Output the [x, y] coordinate of the center of the cell containing the given text.  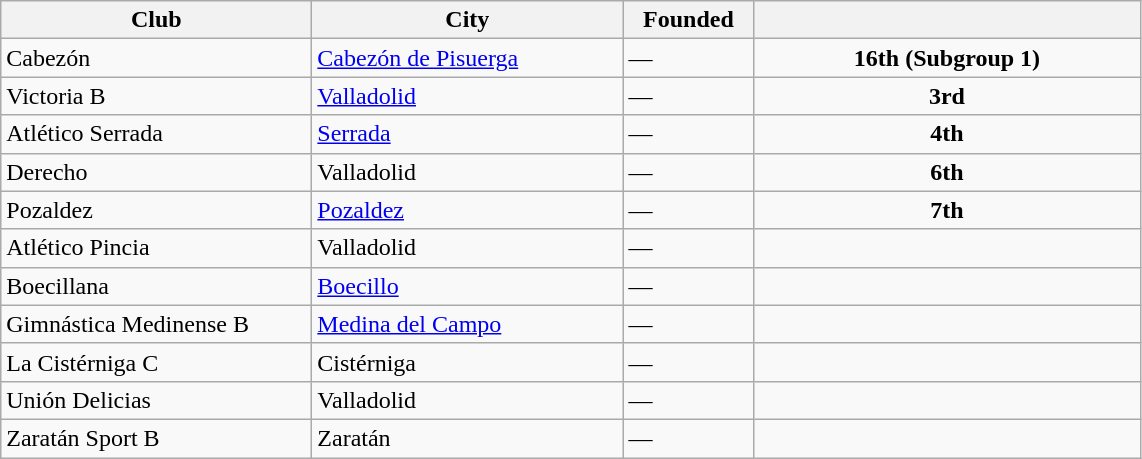
3rd [947, 96]
7th [947, 210]
Unión Delicias [156, 400]
Club [156, 20]
City [468, 20]
Medina del Campo [468, 324]
Cistérniga [468, 362]
Zaratán [468, 438]
Cabezón [156, 58]
Boecillana [156, 286]
Cabezón de Pisuerga [468, 58]
Derecho [156, 172]
Zaratán Sport B [156, 438]
4th [947, 134]
Atlético Serrada [156, 134]
Serrada [468, 134]
Gimnástica Medinense B [156, 324]
La Cistérniga C [156, 362]
Victoria B [156, 96]
16th (Subgroup 1) [947, 58]
Atlético Pincia [156, 248]
6th [947, 172]
Boecillo [468, 286]
Founded [688, 20]
